Find where the given text appears and provide that cell's center as (x, y) coordinate. 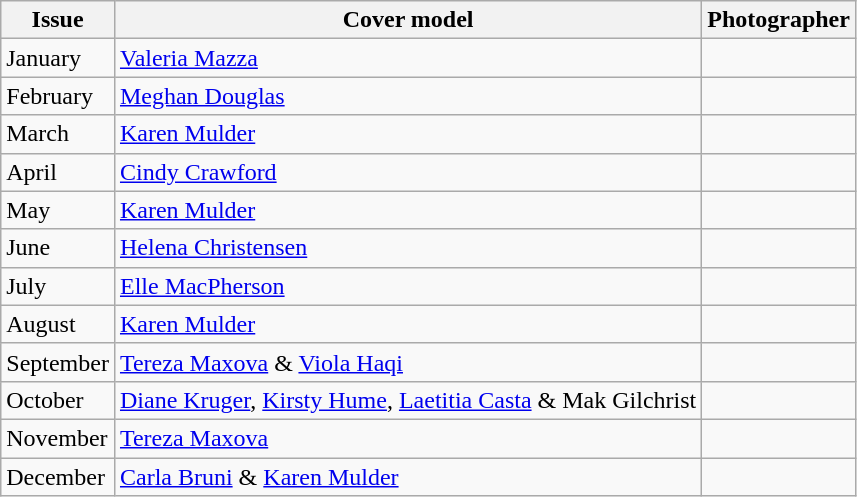
December (58, 477)
September (58, 362)
July (58, 286)
November (58, 438)
Carla Bruni & Karen Mulder (408, 477)
March (58, 134)
Meghan Douglas (408, 96)
Elle MacPherson (408, 286)
Tereza Maxova (408, 438)
October (58, 400)
Issue (58, 20)
Cindy Crawford (408, 172)
Tereza Maxova & Viola Haqi (408, 362)
May (58, 210)
February (58, 96)
Cover model (408, 20)
Diane Kruger, Kirsty Hume, Laetitia Casta & Mak Gilchrist (408, 400)
January (58, 58)
June (58, 248)
Photographer (779, 20)
Helena Christensen (408, 248)
Valeria Mazza (408, 58)
August (58, 324)
April (58, 172)
